Determine the [X, Y] coordinate at the center of the cell enclosing the given text.  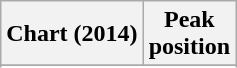
Peakposition [189, 34]
Chart (2014) [72, 34]
